Identify which cell holds the provided text, then report its (x, y) central coordinate. 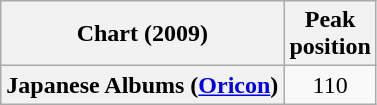
Chart (2009) (142, 34)
Peakposition (330, 34)
110 (330, 85)
Japanese Albums (Oricon) (142, 85)
